Capture the cell that displays the provided text and extract its (X, Y) central coordinate. 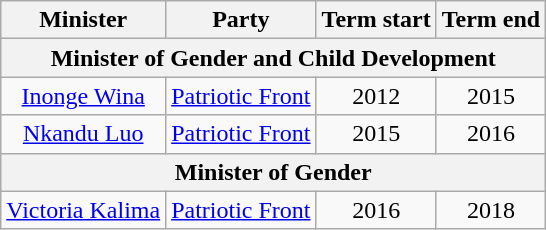
Minister of Gender and Child Development (274, 58)
Term end (491, 20)
Party (241, 20)
Victoria Kalima (84, 210)
Minister (84, 20)
2018 (491, 210)
Term start (376, 20)
Nkandu Luo (84, 134)
2012 (376, 96)
Inonge Wina (84, 96)
Minister of Gender (274, 172)
